Find where the given text appears and provide that cell's center as (X, Y) coordinate. 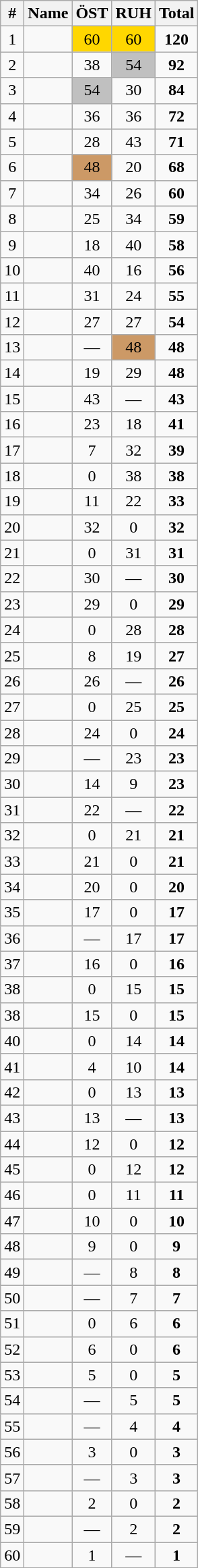
Name (48, 13)
52 (12, 1349)
92 (176, 65)
44 (12, 1144)
84 (176, 90)
72 (176, 116)
# (12, 13)
42 (12, 1092)
51 (12, 1324)
37 (12, 964)
57 (12, 1478)
49 (12, 1272)
71 (176, 142)
Total (176, 13)
RUH (133, 13)
35 (12, 913)
53 (12, 1375)
39 (176, 450)
68 (176, 167)
45 (12, 1170)
47 (12, 1221)
ÖST (92, 13)
120 (176, 39)
46 (12, 1195)
50 (12, 1298)
